Output the [X, Y] coordinate of the center of the cell containing the given text.  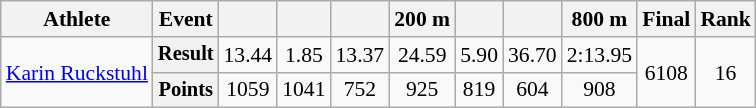
6108 [666, 72]
908 [600, 90]
Result [186, 55]
819 [479, 90]
925 [422, 90]
Event [186, 19]
1041 [304, 90]
752 [360, 90]
Final [666, 19]
2:13.95 [600, 55]
36.70 [532, 55]
200 m [422, 19]
1059 [248, 90]
604 [532, 90]
5.90 [479, 55]
13.44 [248, 55]
24.59 [422, 55]
800 m [600, 19]
Rank [726, 19]
1.85 [304, 55]
Karin Ruckstuhl [77, 72]
Athlete [77, 19]
16 [726, 72]
13.37 [360, 55]
Points [186, 90]
